From the cell containing the given text, extract its center point as (X, Y) coordinate. 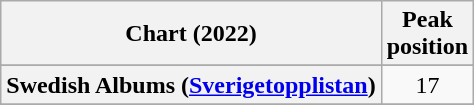
Chart (2022) (191, 34)
Peakposition (427, 34)
17 (427, 85)
Swedish Albums (Sverigetopplistan) (191, 85)
